Output the [X, Y] coordinate of the center of the cell containing the given text.  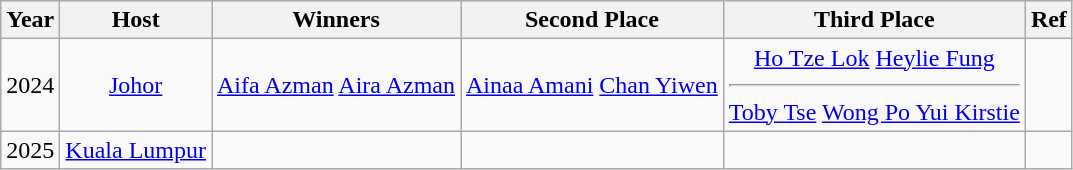
Host [136, 20]
2024 [30, 85]
Second Place [592, 20]
Third Place [874, 20]
Ainaa Amani Chan Yiwen [592, 85]
Kuala Lumpur [136, 150]
Johor [136, 85]
Ref [1048, 20]
Aifa Azman Aira Azman [336, 85]
Year [30, 20]
Winners [336, 20]
2025 [30, 150]
Ho Tze Lok Heylie Fung Toby Tse Wong Po Yui Kirstie [874, 85]
